Detect which cell encompasses the target text, then output its (x, y) center coordinate. 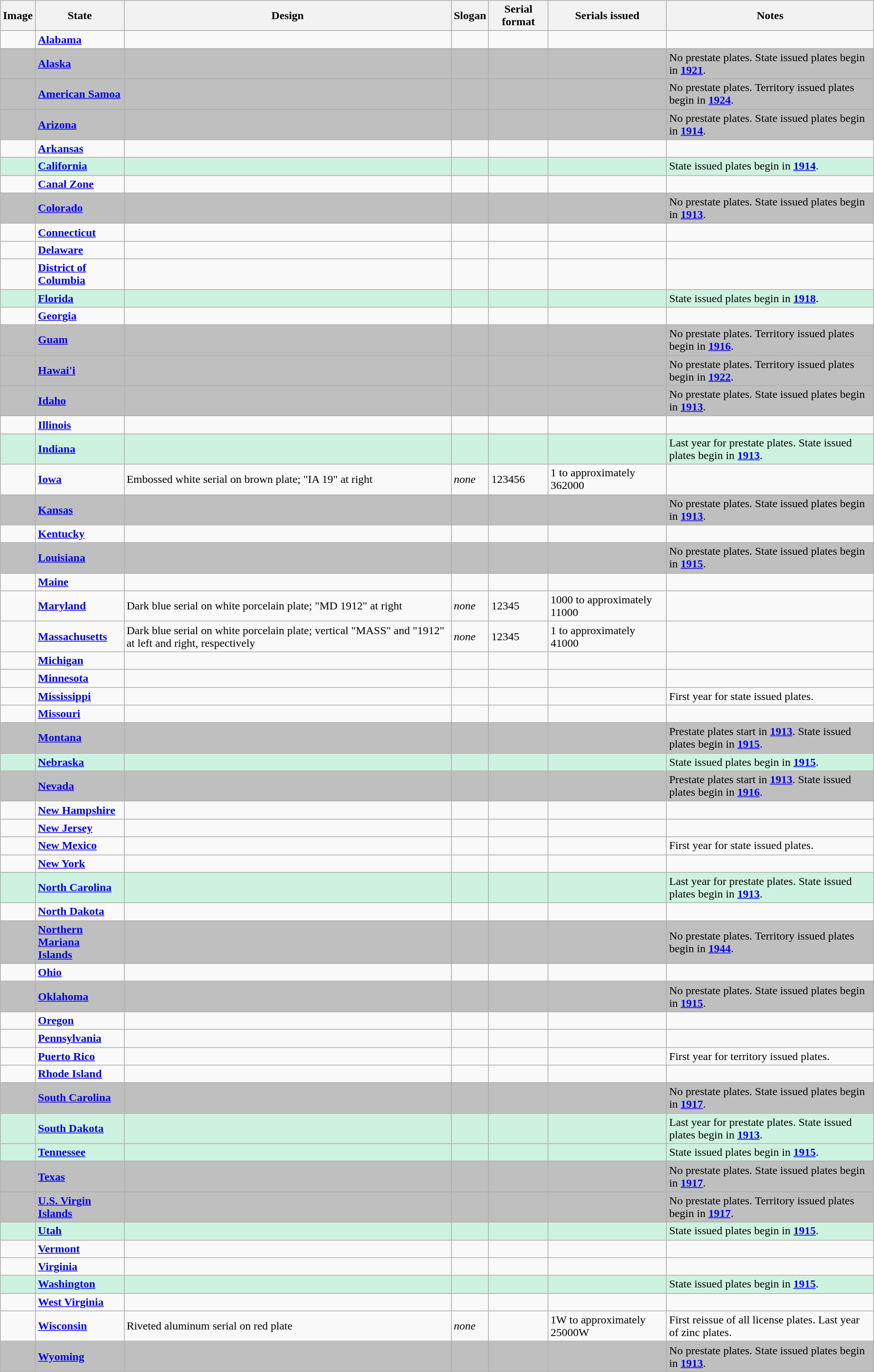
New Jersey (80, 828)
Michigan (80, 660)
Arizona (80, 124)
Dark blue serial on white porcelain plate; "MD 1912" at right (288, 606)
Montana (80, 738)
No prestate plates. Territory issued plates begin in 1922. (770, 371)
Florida (80, 298)
No prestate plates. State issued plates begin in 1914. (770, 124)
Maine (80, 582)
Wisconsin (80, 1326)
Idaho (80, 401)
Pennsylvania (80, 1038)
1W to approximately 25000W (607, 1326)
1 to approximately 41000 (607, 636)
Tennessee (80, 1153)
1 to approximately 362000 (607, 479)
West Virginia (80, 1302)
Kentucky (80, 534)
First year for territory issued plates. (770, 1056)
Prestate plates start in 1913. State issued plates begin in 1916. (770, 786)
Colorado (80, 208)
Northern Mariana Islands (80, 942)
Dark blue serial on white porcelain plate; vertical "MASS" and "1912" at left and right, respectively (288, 636)
Notes (770, 16)
Image (18, 16)
Texas (80, 1177)
No prestate plates. Territory issued plates begin in 1917. (770, 1207)
Minnesota (80, 678)
American Samoa (80, 94)
First reissue of all license plates. Last year of zinc plates. (770, 1326)
Georgia (80, 316)
State (80, 16)
Slogan (470, 16)
South Carolina (80, 1098)
Oklahoma (80, 997)
Virginia (80, 1266)
Utah (80, 1231)
Rhode Island (80, 1074)
Indiana (80, 449)
New York (80, 863)
U.S. Virgin Islands (80, 1207)
Serials issued (607, 16)
Guam (80, 340)
District ofColumbia (80, 274)
No prestate plates. Territory issued plates begin in 1916. (770, 340)
Iowa (80, 479)
New Mexico (80, 846)
Oregon (80, 1020)
Nevada (80, 786)
North Carolina (80, 887)
State issued plates begin in 1914. (770, 166)
Nebraska (80, 762)
South Dakota (80, 1128)
Mississippi (80, 696)
Ohio (80, 972)
Massachusetts (80, 636)
Connecticut (80, 232)
North Dakota (80, 912)
Canal Zone (80, 184)
Hawai'i (80, 371)
Wyoming (80, 1356)
New Hampshire (80, 810)
123456 (518, 479)
Alaska (80, 64)
Illinois (80, 425)
No prestate plates. Territory issued plates begin in 1944. (770, 942)
Delaware (80, 250)
Vermont (80, 1249)
State issued plates begin in 1918. (770, 298)
Maryland (80, 606)
Alabama (80, 40)
No prestate plates. Territory issued plates begin in 1924. (770, 94)
Puerto Rico (80, 1056)
Prestate plates start in 1913. State issued plates begin in 1915. (770, 738)
California (80, 166)
No prestate plates. State issued plates begin in 1921. (770, 64)
Embossed white serial on brown plate; "IA 19" at right (288, 479)
Design (288, 16)
Missouri (80, 714)
Kansas (80, 510)
Serial format (518, 16)
1000 to approximately 11000 (607, 606)
Louisiana (80, 558)
Riveted aluminum serial on red plate (288, 1326)
Arkansas (80, 149)
Washington (80, 1284)
